Search for the cell housing the specified text and yield its [x, y] center coordinate. 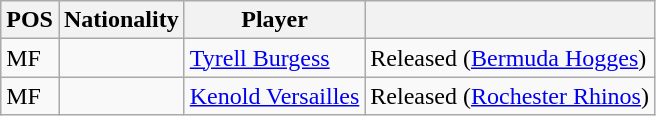
Tyrell Burgess [274, 58]
Released (Rochester Rhinos) [510, 96]
Kenold Versailles [274, 96]
Player [274, 20]
POS [30, 20]
Released (Bermuda Hogges) [510, 58]
Nationality [121, 20]
